From the cell containing the given text, extract its center point as [x, y] coordinate. 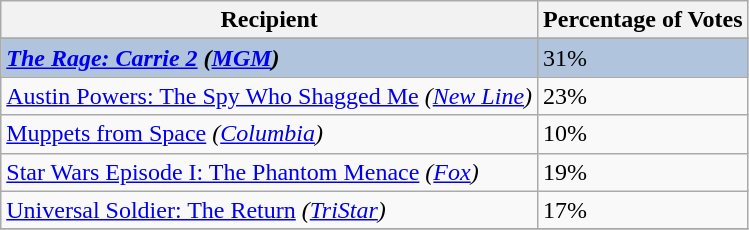
Percentage of Votes [644, 20]
Universal Soldier: The Return (TriStar) [270, 210]
Austin Powers: The Spy Who Shagged Me (New Line) [270, 96]
31% [644, 58]
Muppets from Space (Columbia) [270, 134]
17% [644, 210]
Recipient [270, 20]
10% [644, 134]
Star Wars Episode I: The Phantom Menace (Fox) [270, 172]
19% [644, 172]
The Rage: Carrie 2 (MGM) [270, 58]
23% [644, 96]
